Pinpoint the cell where the given text exists, returning its (x, y) midpoint coordinate. 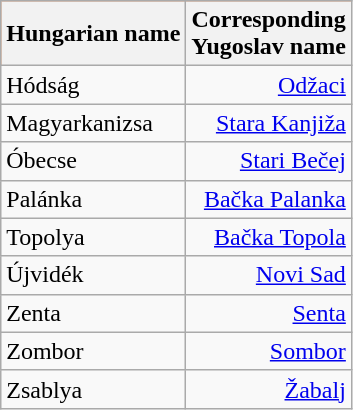
Zsablya (94, 389)
Senta (269, 313)
Sombor (269, 351)
Stara Kanjiža (269, 123)
Palánka (94, 199)
Novi Sad (269, 275)
Odžaci (269, 85)
Topolya (94, 237)
Óbecse (94, 161)
Stari Bečej (269, 161)
Žabalj (269, 389)
Bačka Palanka (269, 199)
Hungarian name (94, 34)
Hódság (94, 85)
Zombor (94, 351)
Újvidék (94, 275)
Magyarkanizsa (94, 123)
Zenta (94, 313)
Bačka Topola (269, 237)
CorrespondingYugoslav name (269, 34)
